Return (X, Y) of the center of cell containing provided text 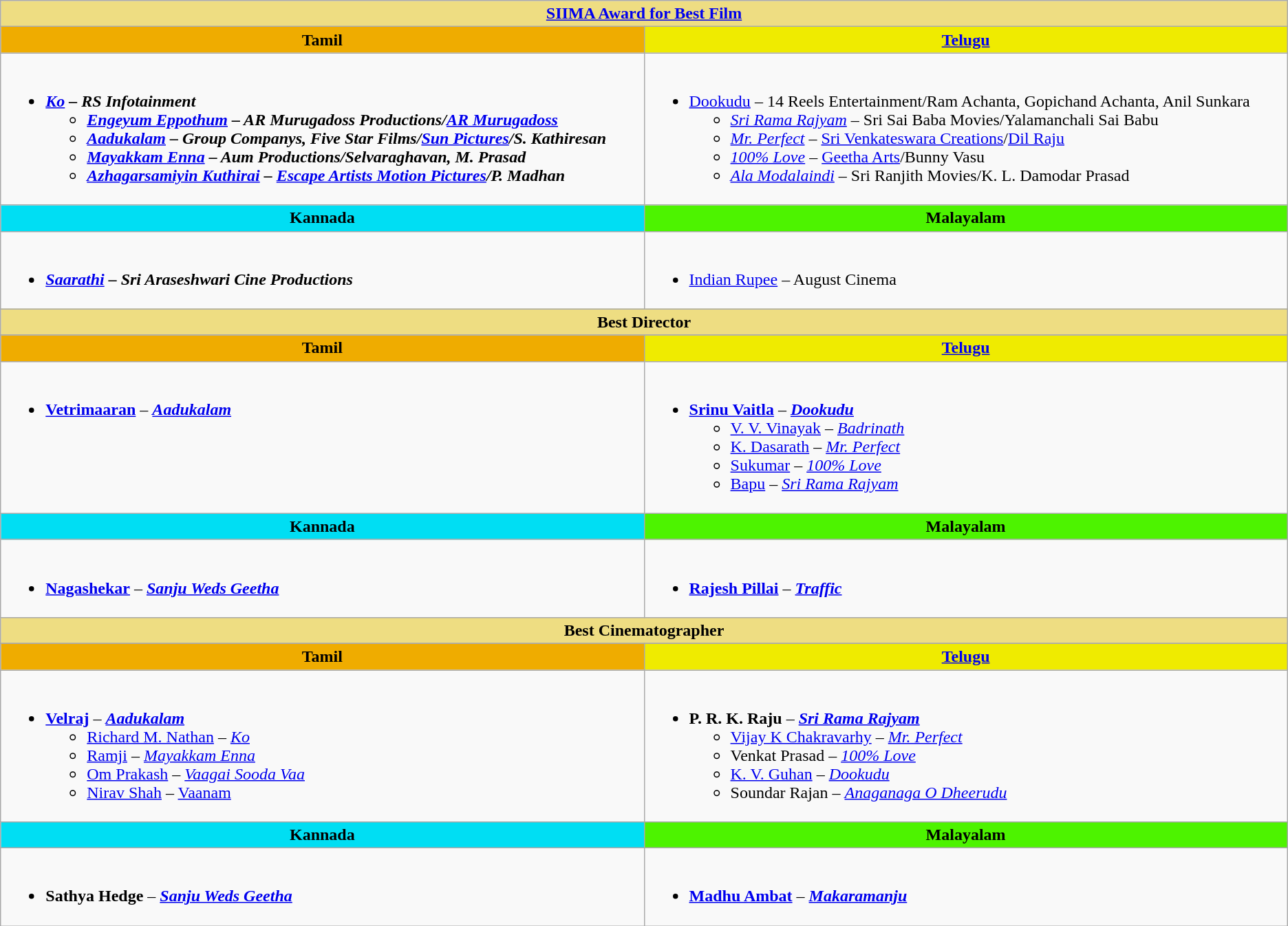
Best Director (644, 322)
Nagashekar – Sanju Weds Geetha (322, 578)
Srinu Vaitla – DookuduV. V. Vinayak – BadrinathK. Dasarath – Mr. PerfectSukumar – 100% LoveBapu – Sri Rama Rajyam (966, 438)
Madhu Ambat – Makaramanju (966, 887)
SIIMA Award for Best Film (644, 14)
P. R. K. Raju – Sri Rama RajyamVijay K Chakravarhy – Mr. PerfectVenkat Prasad – 100% LoveK. V. Guhan – DookuduSoundar Rajan – Anaganaga O Dheerudu (966, 746)
Indian Rupee – August Cinema (966, 270)
Rajesh Pillai – Traffic (966, 578)
Best Cinematographer (644, 630)
Sathya Hedge – Sanju Weds Geetha (322, 887)
Vetrimaaran – Aadukalam (322, 438)
Velraj – AadukalamRichard M. Nathan – KoRamji – Mayakkam EnnaOm Prakash – Vaagai Sooda VaaNirav Shah – Vaanam (322, 746)
Saarathi – Sri Araseshwari Cine Productions (322, 270)
